Return the (x, y) coordinate for the center point of the cell that contains the specified text.  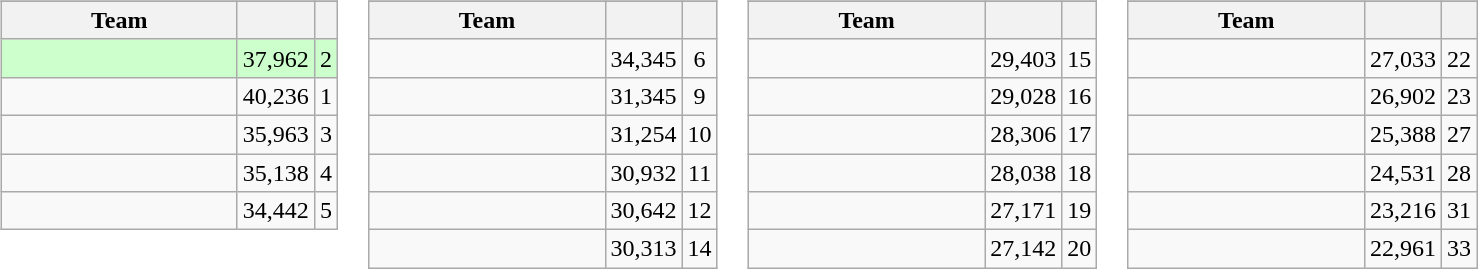
30,932 (644, 173)
3 (326, 134)
35,138 (276, 173)
18 (1080, 173)
31,254 (644, 134)
27,142 (1024, 249)
6 (700, 58)
27,171 (1024, 211)
28 (1458, 173)
23 (1458, 96)
1 (326, 96)
12 (700, 211)
16 (1080, 96)
11 (700, 173)
25,388 (1402, 134)
31 (1458, 211)
37,962 (276, 58)
31,345 (644, 96)
33 (1458, 249)
30,313 (644, 249)
27 (1458, 134)
26,902 (1402, 96)
23,216 (1402, 211)
24,531 (1402, 173)
35,963 (276, 134)
20 (1080, 249)
15 (1080, 58)
28,038 (1024, 173)
17 (1080, 134)
30,642 (644, 211)
28,306 (1024, 134)
22,961 (1402, 249)
5 (326, 211)
10 (700, 134)
34,345 (644, 58)
14 (700, 249)
9 (700, 96)
4 (326, 173)
22 (1458, 58)
29,028 (1024, 96)
2 (326, 58)
40,236 (276, 96)
34,442 (276, 211)
19 (1080, 211)
29,403 (1024, 58)
27,033 (1402, 58)
